Capture the cell that displays the provided text and extract its (x, y) central coordinate. 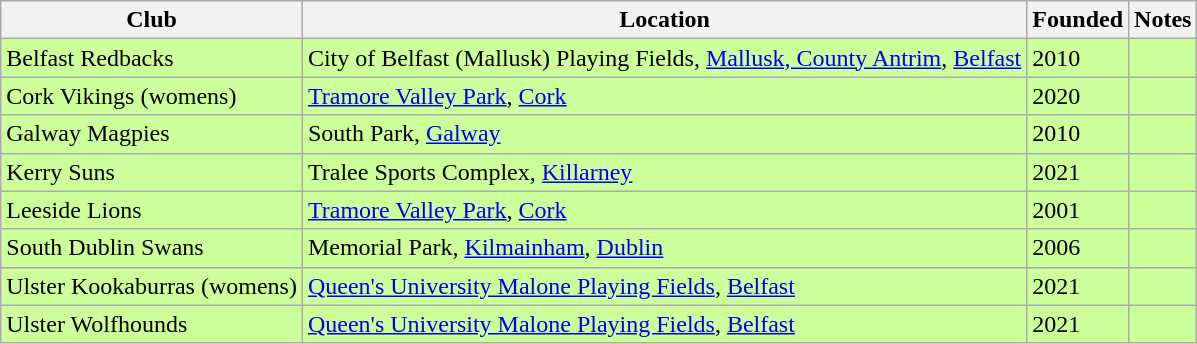
Memorial Park, Kilmainham, Dublin (664, 248)
Tralee Sports Complex, Killarney (664, 172)
Ulster Wolfhounds (152, 324)
Club (152, 20)
2006 (1078, 248)
Cork Vikings (womens) (152, 96)
Kerry Suns (152, 172)
2001 (1078, 210)
2020 (1078, 96)
Galway Magpies (152, 134)
Leeside Lions (152, 210)
Founded (1078, 20)
South Park, Galway (664, 134)
City of Belfast (Mallusk) Playing Fields, Mallusk, County Antrim, Belfast (664, 58)
Ulster Kookaburras (womens) (152, 286)
Notes (1163, 20)
Location (664, 20)
Belfast Redbacks (152, 58)
South Dublin Swans (152, 248)
